Extract the (X, Y) coordinate from the center of the cell holding the provided text.  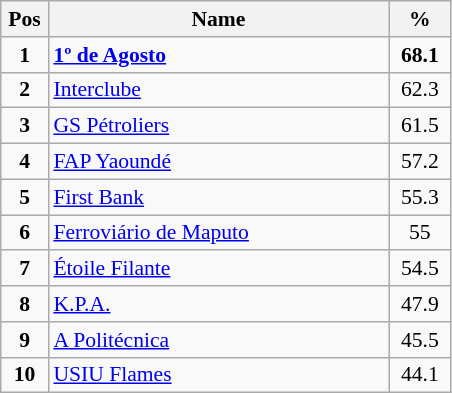
9 (25, 340)
GS Pétroliers (218, 126)
Name (218, 19)
First Bank (218, 197)
57.2 (420, 162)
45.5 (420, 340)
62.3 (420, 90)
2 (25, 90)
Interclube (218, 90)
55 (420, 233)
FAP Yaoundé (218, 162)
K.P.A. (218, 304)
1º de Agosto (218, 55)
USIU Flames (218, 375)
10 (25, 375)
47.9 (420, 304)
8 (25, 304)
55.3 (420, 197)
% (420, 19)
1 (25, 55)
Pos (25, 19)
Ferroviário de Maputo (218, 233)
68.1 (420, 55)
3 (25, 126)
54.5 (420, 269)
Étoile Filante (218, 269)
44.1 (420, 375)
A Politécnica (218, 340)
61.5 (420, 126)
7 (25, 269)
5 (25, 197)
4 (25, 162)
6 (25, 233)
